For the text-containing cell, return its midpoint in (X, Y) coordinate format. 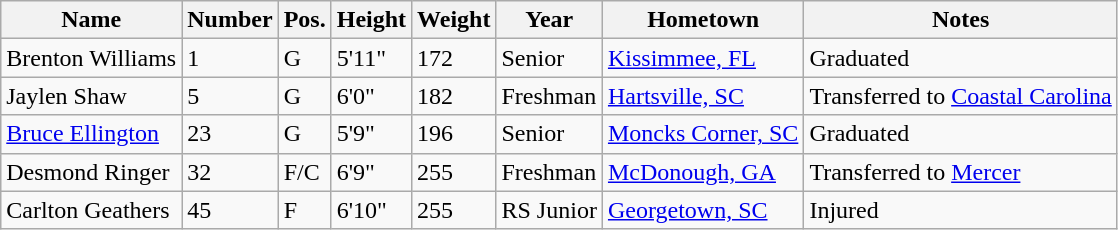
1 (230, 58)
Transferred to Coastal Carolina (960, 96)
182 (454, 96)
Desmond Ringer (92, 172)
Notes (960, 20)
5 (230, 96)
Number (230, 20)
Transferred to Mercer (960, 172)
Hometown (702, 20)
5'9" (371, 134)
172 (454, 58)
F (304, 210)
6'9" (371, 172)
Bruce Ellington (92, 134)
Carlton Geathers (92, 210)
Pos. (304, 20)
Kissimmee, FL (702, 58)
Hartsville, SC (702, 96)
F/C (304, 172)
32 (230, 172)
RS Junior (549, 210)
Injured (960, 210)
Year (549, 20)
45 (230, 210)
Weight (454, 20)
Jaylen Shaw (92, 96)
6'0" (371, 96)
196 (454, 134)
Georgetown, SC (702, 210)
Moncks Corner, SC (702, 134)
23 (230, 134)
McDonough, GA (702, 172)
Brenton Williams (92, 58)
Name (92, 20)
5'11" (371, 58)
Height (371, 20)
6'10" (371, 210)
